Capture the cell that displays the provided text and extract its [X, Y] central coordinate. 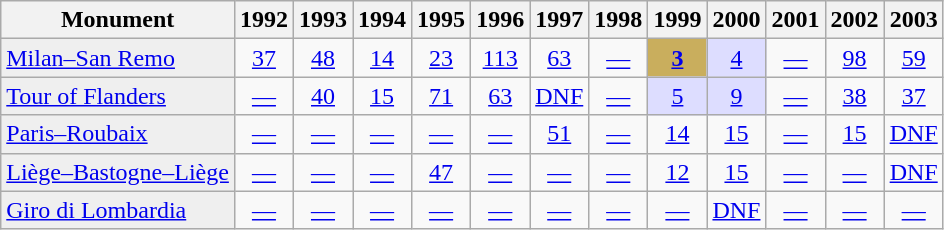
3 [678, 58]
71 [442, 96]
Tour of Flanders [118, 96]
113 [500, 58]
1999 [678, 20]
1993 [322, 20]
Milan–San Remo [118, 58]
Giro di Lombardia [118, 210]
1994 [382, 20]
59 [914, 58]
40 [322, 96]
98 [854, 58]
12 [678, 172]
1998 [618, 20]
9 [736, 96]
1992 [264, 20]
4 [736, 58]
Paris–Roubaix [118, 134]
23 [442, 58]
2001 [796, 20]
Liège–Bastogne–Liège [118, 172]
5 [678, 96]
48 [322, 58]
1997 [560, 20]
1996 [500, 20]
38 [854, 96]
47 [442, 172]
51 [560, 134]
2003 [914, 20]
Monument [118, 20]
1995 [442, 20]
2002 [854, 20]
2000 [736, 20]
